Pinpoint the cell where the given text exists, returning its (X, Y) midpoint coordinate. 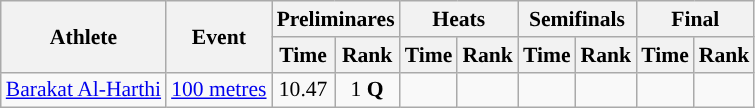
Semifinals (577, 19)
10.47 (304, 90)
Final (695, 19)
Preliminares (336, 19)
Barakat Al-Harthi (84, 90)
100 metres (218, 90)
Athlete (84, 36)
Event (218, 36)
Heats (459, 19)
1 Q (368, 90)
